Locate the cell with the specified text and output its [x, y] center coordinate. 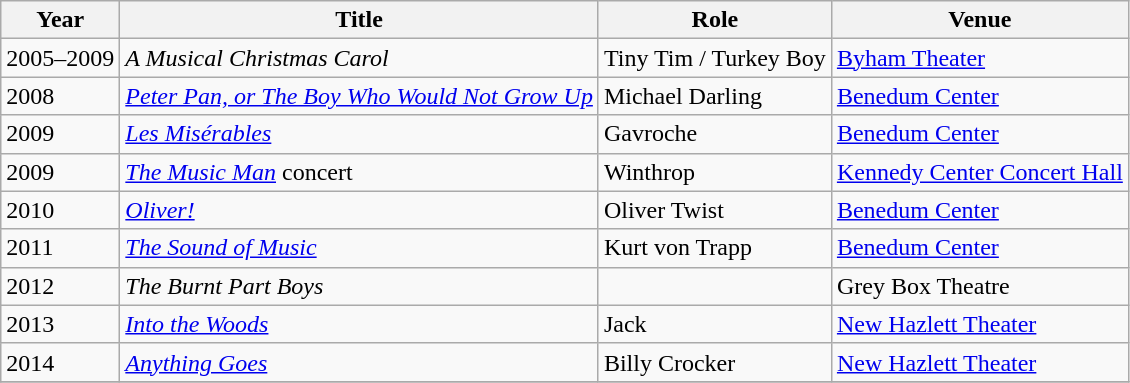
Jack [714, 324]
Byham Theater [980, 58]
Winthrop [714, 172]
Oliver Twist [714, 210]
2013 [60, 324]
Anything Goes [360, 362]
2011 [60, 248]
A Musical Christmas Carol [360, 58]
Year [60, 20]
Michael Darling [714, 96]
Role [714, 20]
Oliver! [360, 210]
Kurt von Trapp [714, 248]
Title [360, 20]
Gavroche [714, 134]
2008 [60, 96]
Tiny Tim / Turkey Boy [714, 58]
Les Misérables [360, 134]
The Burnt Part Boys [360, 286]
Into the Woods [360, 324]
Billy Crocker [714, 362]
2005–2009 [60, 58]
2014 [60, 362]
The Music Man concert [360, 172]
The Sound of Music [360, 248]
Kennedy Center Concert Hall [980, 172]
Venue [980, 20]
Grey Box Theatre [980, 286]
Peter Pan, or The Boy Who Would Not Grow Up [360, 96]
2012 [60, 286]
2010 [60, 210]
